Return the (X, Y) coordinate for the center point of the cell that contains the specified text.  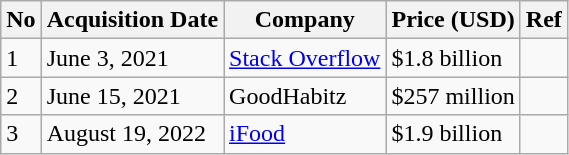
No (21, 20)
Stack Overflow (305, 58)
June 15, 2021 (132, 96)
iFood (305, 134)
3 (21, 134)
June 3, 2021 (132, 58)
$1.8 billion (453, 58)
Company (305, 20)
Ref (544, 20)
Acquisition Date (132, 20)
1 (21, 58)
$1.9 billion (453, 134)
GoodHabitz (305, 96)
2 (21, 96)
Price (USD) (453, 20)
$257 million (453, 96)
August 19, 2022 (132, 134)
